Detect which cell encompasses the target text, then output its [X, Y] center coordinate. 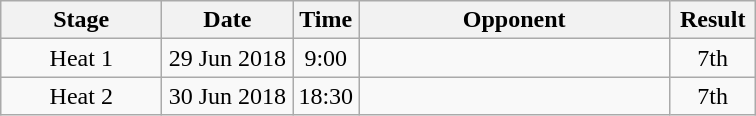
Opponent [514, 20]
29 Jun 2018 [228, 58]
9:00 [326, 58]
Stage [82, 20]
Heat 2 [82, 96]
Time [326, 20]
18:30 [326, 96]
Heat 1 [82, 58]
30 Jun 2018 [228, 96]
Result [713, 20]
Date [228, 20]
